Pinpoint the cell where the given text exists, returning its [X, Y] midpoint coordinate. 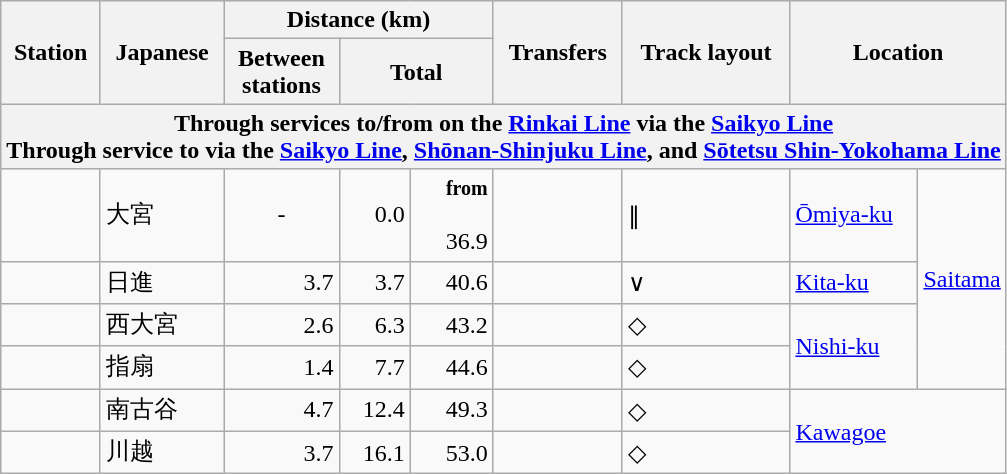
4.7 [282, 410]
Nishi-ku [854, 346]
0.0 [374, 215]
16.1 [374, 452]
Kita-ku [854, 282]
指扇 [162, 368]
Ōmiya-ku [854, 215]
大宮 [162, 215]
43.2 [452, 326]
53.0 [452, 452]
7.7 [374, 368]
Station [51, 52]
川越 [162, 452]
Saitama [962, 279]
∨ [706, 282]
12.4 [374, 410]
日進 [162, 282]
Location [898, 52]
∥ [706, 215]
Japanese [162, 52]
40.6 [452, 282]
Betweenstations [282, 72]
- [282, 215]
49.3 [452, 410]
6.3 [374, 326]
Kawagoe [898, 432]
南古谷 [162, 410]
Transfers [558, 52]
1.4 [282, 368]
Distance (km) [359, 20]
from36.9 [452, 215]
2.6 [282, 326]
Total [416, 72]
西大宮 [162, 326]
44.6 [452, 368]
Track layout [706, 52]
